Capture the cell that displays the provided text and extract its [X, Y] central coordinate. 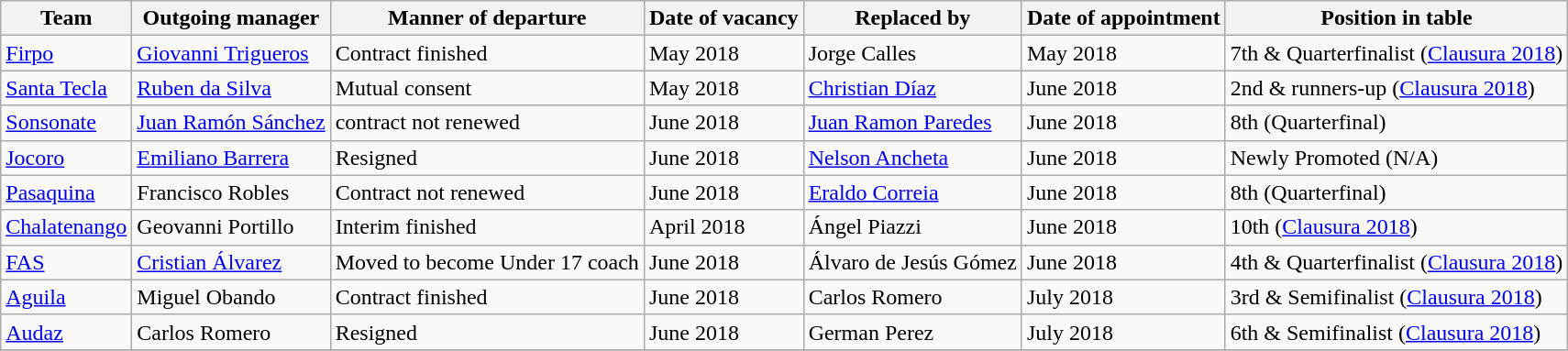
Pasaquina [66, 192]
Eraldo Correia [912, 192]
Santa Tecla [66, 88]
Cristian Álvarez [231, 262]
Date of appointment [1123, 18]
Jorge Calles [912, 53]
Juan Ramón Sánchez [231, 123]
Giovanni Trigueros [231, 53]
contract not renewed [487, 123]
German Perez [912, 332]
Newly Promoted (N/A) [1397, 158]
3rd & Semifinalist (Clausura 2018) [1397, 297]
Contract not renewed [487, 192]
Team [66, 18]
Christian Díaz [912, 88]
FAS [66, 262]
Jocoro [66, 158]
Moved to become Under 17 coach [487, 262]
Firpo [66, 53]
Ángel Piazzi [912, 227]
Replaced by [912, 18]
2nd & runners-up (Clausura 2018) [1397, 88]
10th (Clausura 2018) [1397, 227]
Miguel Obando [231, 297]
Manner of departure [487, 18]
Chalatenango [66, 227]
7th & Quarterfinalist (Clausura 2018) [1397, 53]
Francisco Robles [231, 192]
Outgoing manager [231, 18]
Aguila [66, 297]
Geovanni Portillo [231, 227]
Position in table [1397, 18]
Álvaro de Jesús Gómez [912, 262]
Ruben da Silva [231, 88]
6th & Semifinalist (Clausura 2018) [1397, 332]
Nelson Ancheta [912, 158]
Interim finished [487, 227]
April 2018 [723, 227]
Audaz [66, 332]
Sonsonate [66, 123]
Mutual consent [487, 88]
4th & Quarterfinalist (Clausura 2018) [1397, 262]
Juan Ramon Paredes [912, 123]
Date of vacancy [723, 18]
Emiliano Barrera [231, 158]
